For the text-containing cell, return its midpoint in (X, Y) coordinate format. 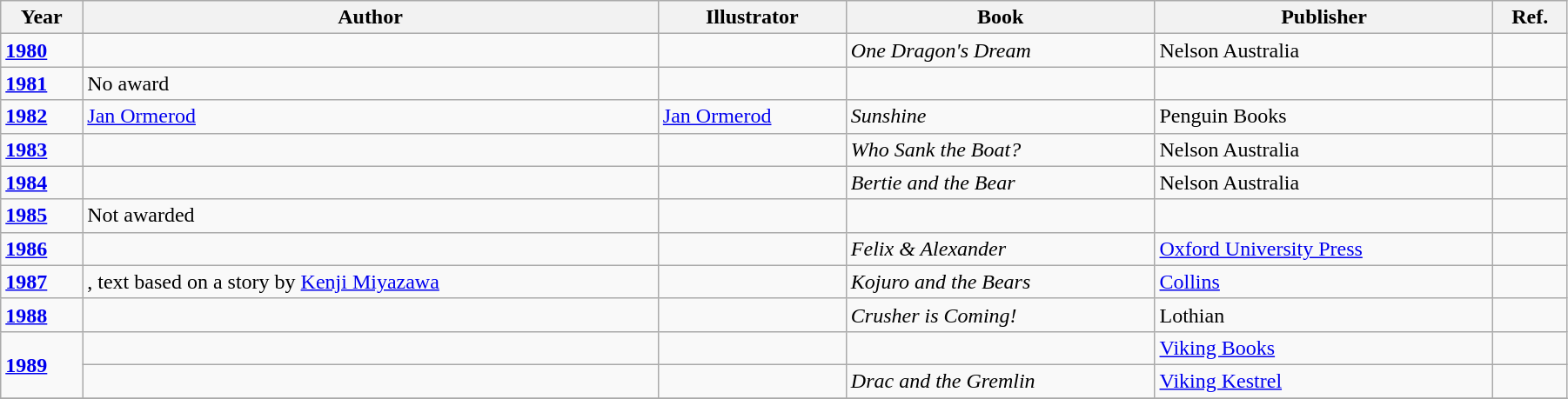
One Dragon's Dream (1001, 50)
Sunshine (1001, 116)
Bertie and the Bear (1001, 183)
Book (1001, 17)
Not awarded (371, 216)
Viking Kestrel (1324, 381)
Penguin Books (1324, 116)
1980 (42, 50)
1981 (42, 83)
Collins (1324, 282)
Viking Books (1324, 348)
1987 (42, 282)
1983 (42, 150)
Illustrator (752, 17)
, text based on a story by Kenji Miyazawa (371, 282)
Kojuro and the Bears (1001, 282)
Crusher is Coming! (1001, 315)
No award (371, 83)
1986 (42, 249)
Oxford University Press (1324, 249)
Publisher (1324, 17)
Lothian (1324, 315)
1985 (42, 216)
Year (42, 17)
Drac and the Gremlin (1001, 381)
1989 (42, 364)
1982 (42, 116)
Who Sank the Boat? (1001, 150)
1988 (42, 315)
Author (371, 17)
Felix & Alexander (1001, 249)
Ref. (1530, 17)
1984 (42, 183)
